Return (x, y) of the center of cell containing provided text 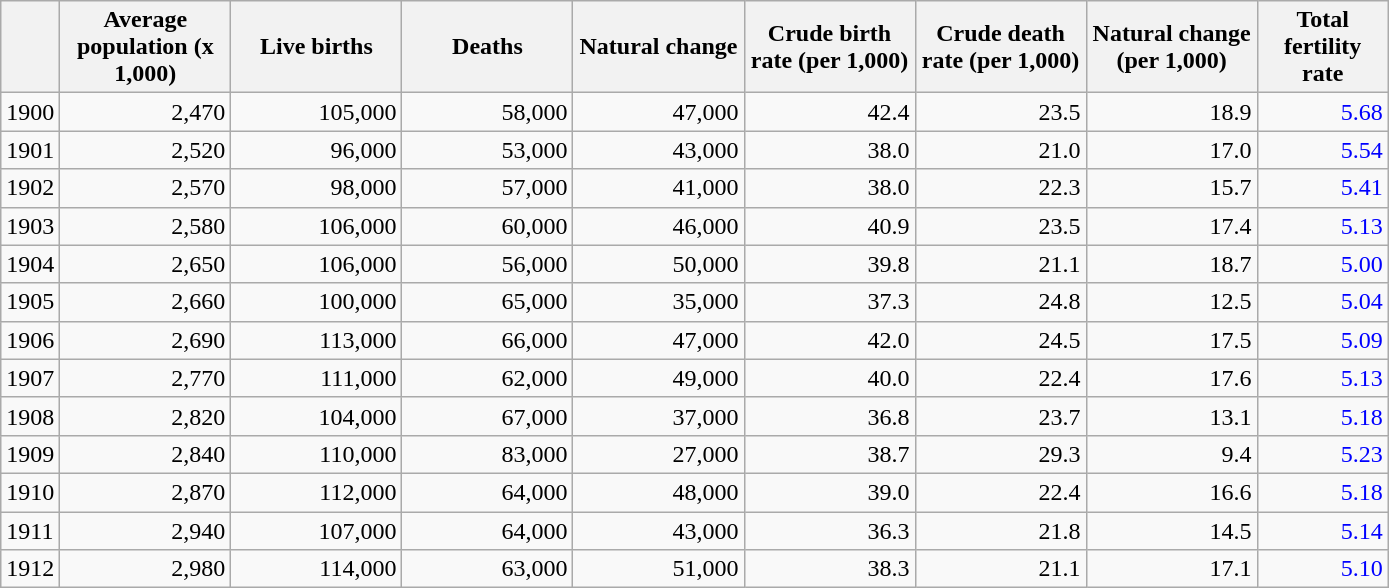
39.8 (830, 264)
2,650 (146, 264)
1907 (30, 378)
21.8 (1000, 531)
9.4 (1172, 454)
1901 (30, 150)
107,000 (316, 531)
1910 (30, 492)
100,000 (316, 302)
18.9 (1172, 112)
1904 (30, 264)
1902 (30, 188)
49,000 (658, 378)
112,000 (316, 492)
114,000 (316, 569)
38.7 (830, 454)
1900 (30, 112)
5.54 (1322, 150)
2,570 (146, 188)
21.0 (1000, 150)
1905 (30, 302)
51,000 (658, 569)
Average population (x 1,000) (146, 47)
48,000 (658, 492)
67,000 (488, 416)
98,000 (316, 188)
Deaths (488, 47)
Crude birth rate (per 1,000) (830, 47)
Total fertility rate (1322, 47)
17.6 (1172, 378)
37,000 (658, 416)
2,980 (146, 569)
1906 (30, 340)
2,940 (146, 531)
17.5 (1172, 340)
104,000 (316, 416)
13.1 (1172, 416)
18.7 (1172, 264)
58,000 (488, 112)
Crude death rate (per 1,000) (1000, 47)
60,000 (488, 226)
24.5 (1000, 340)
83,000 (488, 454)
1912 (30, 569)
17.1 (1172, 569)
2,770 (146, 378)
5.41 (1322, 188)
5.00 (1322, 264)
15.7 (1172, 188)
46,000 (658, 226)
113,000 (316, 340)
2,580 (146, 226)
Natural change (per 1,000) (1172, 47)
1908 (30, 416)
2,690 (146, 340)
42.4 (830, 112)
62,000 (488, 378)
66,000 (488, 340)
42.0 (830, 340)
5.68 (1322, 112)
12.5 (1172, 302)
2,470 (146, 112)
14.5 (1172, 531)
1909 (30, 454)
5.14 (1322, 531)
17.4 (1172, 226)
39.0 (830, 492)
2,840 (146, 454)
17.0 (1172, 150)
2,660 (146, 302)
53,000 (488, 150)
36.8 (830, 416)
2,820 (146, 416)
22.3 (1000, 188)
57,000 (488, 188)
96,000 (316, 150)
1903 (30, 226)
38.3 (830, 569)
27,000 (658, 454)
2,870 (146, 492)
41,000 (658, 188)
5.09 (1322, 340)
105,000 (316, 112)
37.3 (830, 302)
40.0 (830, 378)
111,000 (316, 378)
Natural change (658, 47)
23.7 (1000, 416)
5.10 (1322, 569)
50,000 (658, 264)
36.3 (830, 531)
2,520 (146, 150)
63,000 (488, 569)
16.6 (1172, 492)
Live births (316, 47)
1911 (30, 531)
5.23 (1322, 454)
24.8 (1000, 302)
29.3 (1000, 454)
56,000 (488, 264)
5.04 (1322, 302)
110,000 (316, 454)
65,000 (488, 302)
40.9 (830, 226)
35,000 (658, 302)
